Return (X, Y) of the center of cell containing provided text 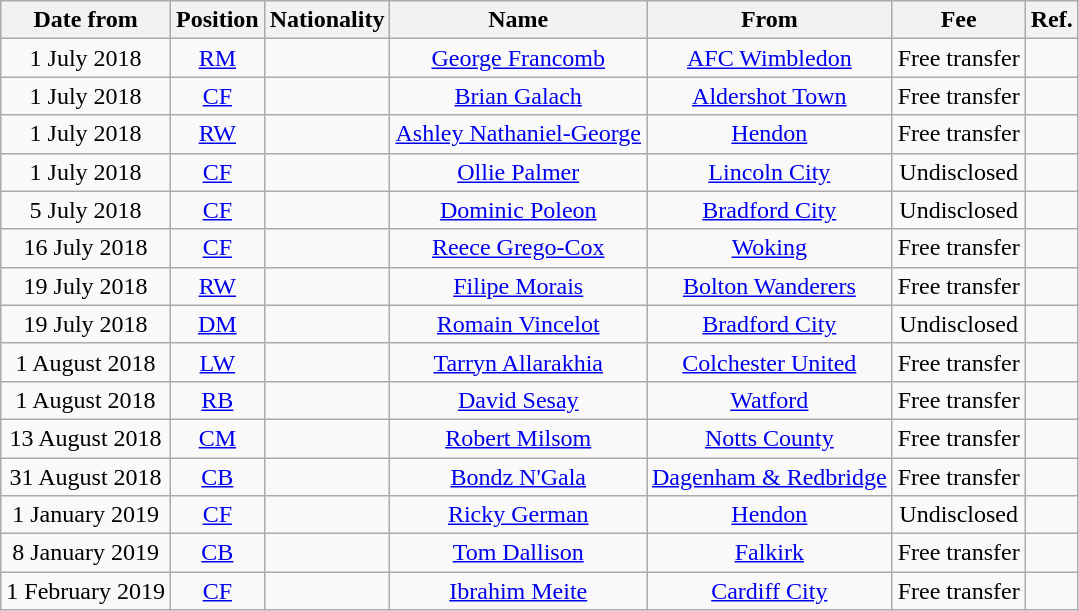
8 January 2019 (86, 553)
LW (217, 362)
1 February 2019 (86, 591)
Woking (769, 248)
Date from (86, 20)
Brian Galach (518, 96)
Position (217, 20)
George Francomb (518, 58)
Bolton Wanderers (769, 286)
Bondz N'Gala (518, 477)
Tarryn Allarakhia (518, 362)
Ibrahim Meite (518, 591)
Falkirk (769, 553)
16 July 2018 (86, 248)
Aldershot Town (769, 96)
Name (518, 20)
Dagenham & Redbridge (769, 477)
31 August 2018 (86, 477)
5 July 2018 (86, 210)
Ref. (1052, 20)
Dominic Poleon (518, 210)
Colchester United (769, 362)
David Sesay (518, 400)
Ashley Nathaniel-George (518, 134)
Notts County (769, 438)
Reece Grego-Cox (518, 248)
Fee (958, 20)
Lincoln City (769, 172)
Romain Vincelot (518, 324)
Robert Milsom (518, 438)
1 January 2019 (86, 515)
Cardiff City (769, 591)
CM (217, 438)
RB (217, 400)
AFC Wimbledon (769, 58)
Nationality (327, 20)
Ricky German (518, 515)
DM (217, 324)
Watford (769, 400)
From (769, 20)
13 August 2018 (86, 438)
Tom Dallison (518, 553)
RM (217, 58)
Ollie Palmer (518, 172)
Filipe Morais (518, 286)
